Return [X, Y] of the center of cell containing provided text 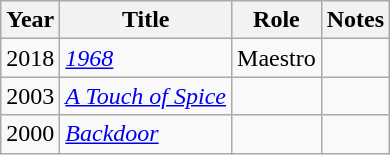
Maestro [277, 58]
2000 [30, 134]
Notes [355, 20]
Title [146, 20]
2003 [30, 96]
2018 [30, 58]
Backdoor [146, 134]
Year [30, 20]
A Touch of Spice [146, 96]
Role [277, 20]
1968 [146, 58]
